Scan for the cell matching the given text and deliver its [x, y] coordinate at center. 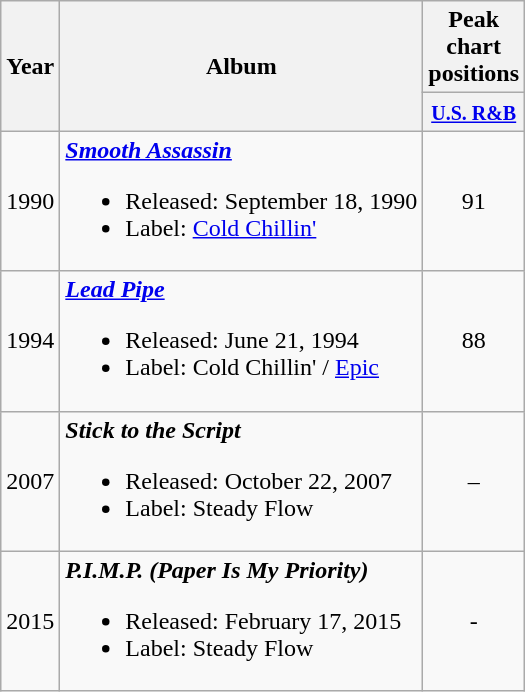
1990 [30, 201]
Lead PipeReleased: June 21, 1994Label: Cold Chillin' / Epic [242, 341]
- [474, 621]
91 [474, 201]
2007 [30, 481]
2015 [30, 621]
88 [474, 341]
Stick to the ScriptReleased: October 22, 2007Label: Steady Flow [242, 481]
P.I.M.P. (Paper Is My Priority)Released: February 17, 2015Label: Steady Flow [242, 621]
U.S. R&B [474, 112]
– [474, 481]
1994 [30, 341]
Peak chart positions [474, 47]
Year [30, 66]
Smooth AssassinReleased: September 18, 1990Label: Cold Chillin' [242, 201]
Album [242, 66]
